Identify which cell holds the provided text, then report its (x, y) central coordinate. 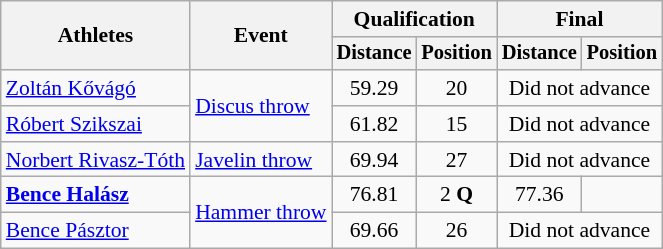
Athletes (96, 36)
Discus throw (260, 106)
69.66 (374, 231)
Zoltán Kővágó (96, 88)
Final (580, 19)
20 (456, 88)
Event (260, 36)
2 Q (456, 195)
27 (456, 160)
Hammer throw (260, 212)
Bence Pásztor (96, 231)
Norbert Rivasz-Tóth (96, 160)
Javelin throw (260, 160)
15 (456, 124)
61.82 (374, 124)
Qualification (414, 19)
Róbert Szikszai (96, 124)
59.29 (374, 88)
77.36 (540, 195)
26 (456, 231)
Bence Halász (96, 195)
69.94 (374, 160)
76.81 (374, 195)
